Return the (x, y) coordinate for the center point of the cell that contains the specified text.  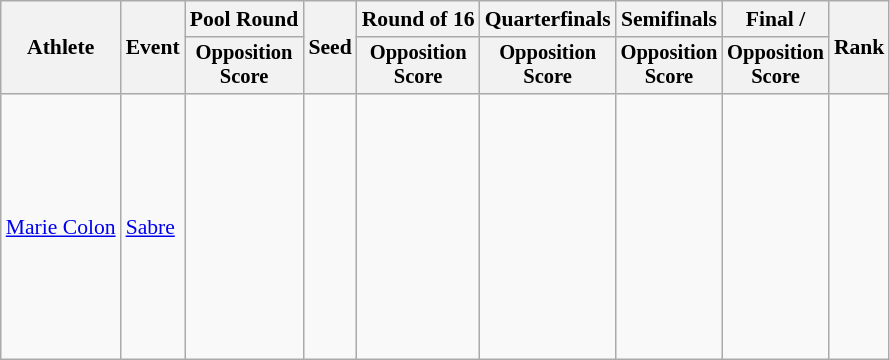
Marie Colon (61, 226)
Rank (860, 48)
Event (153, 48)
Seed (330, 48)
Final / (776, 19)
Semifinals (670, 19)
Pool Round (244, 19)
Quarterfinals (548, 19)
Round of 16 (418, 19)
Sabre (153, 226)
Athlete (61, 48)
